Pinpoint the cell where the given text exists, returning its [x, y] midpoint coordinate. 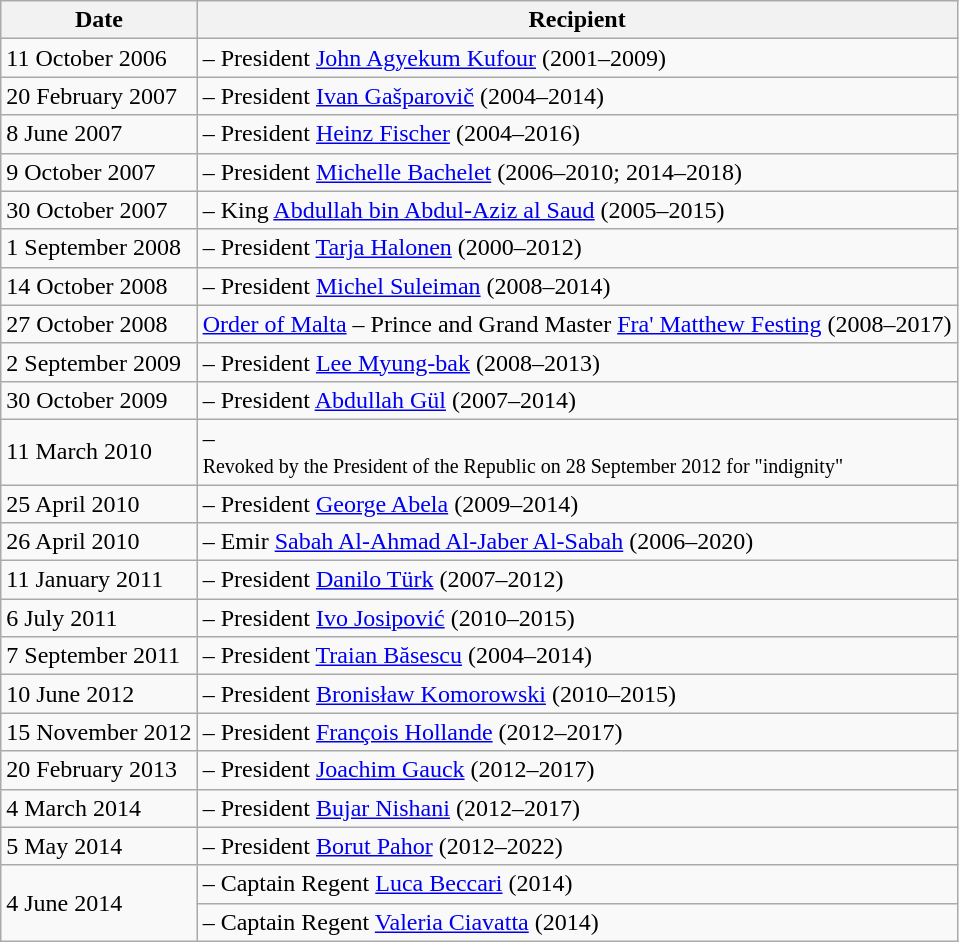
25 April 2010 [99, 503]
– Captain Regent Valeria Ciavatta (2014) [577, 922]
4 March 2014 [99, 808]
– Revoked by the President of the Republic on 28 September 2012 for "indignity" [577, 452]
– President Bronisław Komorowski (2010–2015) [577, 694]
15 November 2012 [99, 732]
– President Michel Suleiman (2008–2014) [577, 286]
30 October 2009 [99, 400]
14 October 2008 [99, 286]
– Captain Regent Luca Beccari (2014) [577, 884]
27 October 2008 [99, 324]
– President Tarja Halonen (2000–2012) [577, 248]
5 May 2014 [99, 846]
11 October 2006 [99, 58]
– President Ivo Josipović (2010–2015) [577, 618]
– President Lee Myung-bak (2008–2013) [577, 362]
Date [99, 20]
7 September 2011 [99, 656]
1 September 2008 [99, 248]
– Emir Sabah Al-Ahmad Al-Jaber Al-Sabah (2006–2020) [577, 542]
– King Abdullah bin Abdul-Aziz al Saud (2005–2015) [577, 210]
– President Traian Băsescu (2004–2014) [577, 656]
2 September 2009 [99, 362]
– President Joachim Gauck (2012–2017) [577, 770]
Order of Malta – Prince and Grand Master Fra' Matthew Festing (2008–2017) [577, 324]
10 June 2012 [99, 694]
– President Bujar Nishani (2012–2017) [577, 808]
11 January 2011 [99, 580]
Recipient [577, 20]
– President Borut Pahor (2012–2022) [577, 846]
– President John Agyekum Kufour (2001–2009) [577, 58]
26 April 2010 [99, 542]
– President Michelle Bachelet (2006–2010; 2014–2018) [577, 172]
– President Danilo Türk (2007–2012) [577, 580]
– President George Abela (2009–2014) [577, 503]
– President Ivan Gašparovič (2004–2014) [577, 96]
– President Heinz Fischer (2004–2016) [577, 134]
11 March 2010 [99, 452]
6 July 2011 [99, 618]
– President François Hollande (2012–2017) [577, 732]
8 June 2007 [99, 134]
4 June 2014 [99, 903]
9 October 2007 [99, 172]
20 February 2007 [99, 96]
30 October 2007 [99, 210]
20 February 2013 [99, 770]
– President Abdullah Gül (2007–2014) [577, 400]
